Output the (X, Y) coordinate of the center of the cell containing the given text.  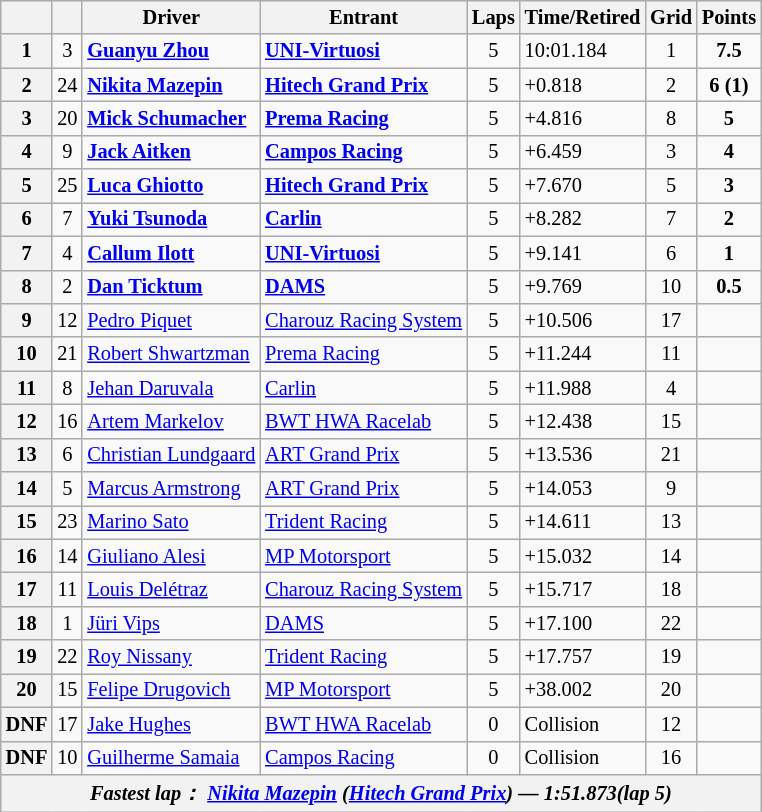
Robert Shwartzman (171, 354)
Mick Schumacher (171, 118)
Yuki Tsunoda (171, 219)
+17.757 (583, 657)
Jüri Vips (171, 623)
Entrant (364, 17)
Fastest lap： Nikita Mazepin (Hitech Grand Prix) — 1:51.873(lap 5) (381, 792)
+9.141 (583, 253)
Points (729, 17)
+14.611 (583, 522)
Grid (671, 17)
Marcus Armstrong (171, 489)
+7.670 (583, 186)
Marino Sato (171, 522)
Jake Hughes (171, 724)
7.5 (729, 51)
Jehan Daruvala (171, 388)
+38.002 (583, 690)
10:01.184 (583, 51)
Pedro Piquet (171, 320)
+17.100 (583, 623)
24 (67, 85)
+11.988 (583, 388)
Driver (171, 17)
Nikita Mazepin (171, 85)
Artem Markelov (171, 421)
Laps (494, 17)
+0.818 (583, 85)
+11.244 (583, 354)
+8.282 (583, 219)
Time/Retired (583, 17)
Luca Ghiotto (171, 186)
25 (67, 186)
+13.536 (583, 455)
Callum Ilott (171, 253)
Dan Ticktum (171, 287)
+10.506 (583, 320)
23 (67, 522)
6 (1) (729, 85)
Roy Nissany (171, 657)
Guanyu Zhou (171, 51)
Jack Aitken (171, 152)
+14.053 (583, 489)
+6.459 (583, 152)
+12.438 (583, 421)
0.5 (729, 287)
Louis Delétraz (171, 589)
+9.769 (583, 287)
+4.816 (583, 118)
Guilherme Samaia (171, 758)
Felipe Drugovich (171, 690)
+15.032 (583, 556)
Giuliano Alesi (171, 556)
+15.717 (583, 589)
Christian Lundgaard (171, 455)
